Scan for the cell matching the given text and deliver its [X, Y] coordinate at center. 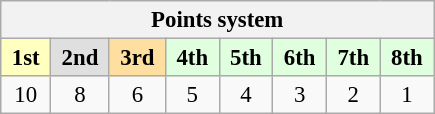
3 [300, 95]
1st [26, 58]
3rd [137, 58]
4th [192, 58]
5th [246, 58]
2 [353, 95]
8th [407, 58]
6 [137, 95]
6th [300, 58]
1 [407, 95]
5 [192, 95]
10 [26, 95]
7th [353, 58]
Points system [218, 20]
8 [80, 95]
4 [246, 95]
2nd [80, 58]
